Return [x, y] of the center of cell containing provided text 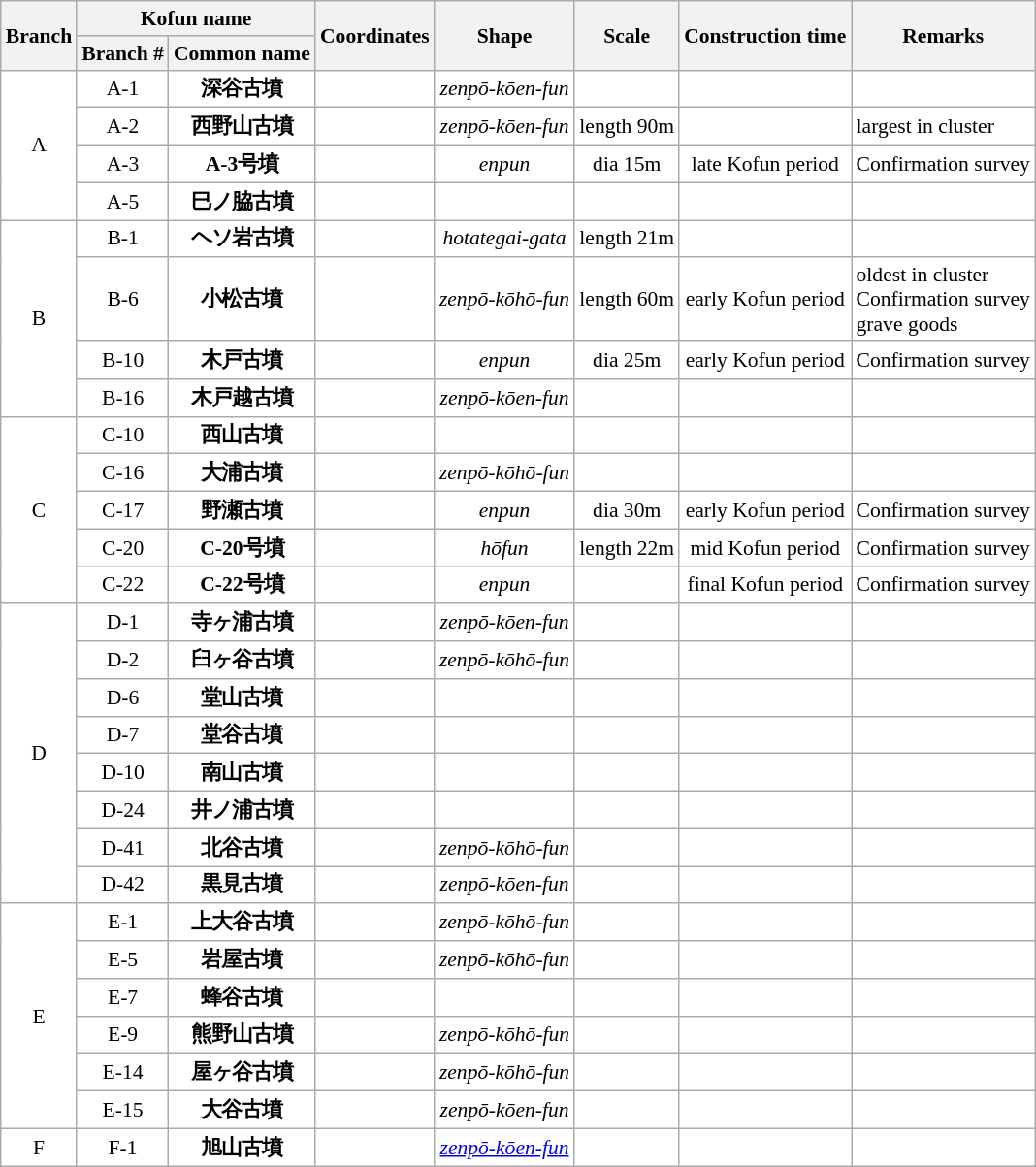
E-9 [122, 1034]
D-7 [122, 735]
Kofun name [196, 18]
dia 15m [627, 165]
黒見古墳 [243, 885]
大谷古墳 [243, 1110]
Coordinates [374, 35]
西山古墳 [243, 435]
Construction time [764, 35]
E-15 [122, 1110]
Branch [39, 35]
臼ヶ谷古墳 [243, 660]
熊野山古墳 [243, 1034]
蜂谷古墳 [243, 997]
final Kofun period [764, 586]
length 60m [627, 301]
D-10 [122, 772]
oldest in clusterConfirmation surveygrave goods [943, 301]
堂山古墳 [243, 698]
A-1 [122, 89]
岩屋古墳 [243, 960]
Branch # [122, 53]
late Kofun period [764, 165]
length 21m [627, 239]
C-22号墳 [243, 586]
Common name [243, 53]
E-14 [122, 1073]
Shape [504, 35]
A-5 [122, 202]
F [39, 1147]
北谷古墳 [243, 848]
dia 30m [627, 510]
E-7 [122, 997]
巳ノ脇古墳 [243, 202]
C-17 [122, 510]
D-41 [122, 848]
A-3 [122, 165]
E-1 [122, 924]
深谷古墳 [243, 89]
F-1 [122, 1147]
C-10 [122, 435]
A-2 [122, 126]
堂谷古墳 [243, 735]
B-10 [122, 361]
C-16 [122, 473]
hotategai-gata [504, 239]
D-1 [122, 623]
木戸越古墳 [243, 398]
西野山古墳 [243, 126]
寺ヶ浦古墳 [243, 623]
C-20号墳 [243, 547]
dia 25m [627, 361]
屋ヶ谷古墳 [243, 1073]
D-42 [122, 885]
B-1 [122, 239]
Scale [627, 35]
D-6 [122, 698]
大浦古墳 [243, 473]
ヘソ岩古墳 [243, 239]
D [39, 755]
E [39, 1017]
旭山古墳 [243, 1147]
B-6 [122, 301]
D-24 [122, 811]
D-2 [122, 660]
南山古墳 [243, 772]
野瀬古墳 [243, 510]
上大谷古墳 [243, 924]
A-3号墳 [243, 165]
C [39, 510]
小松古墳 [243, 301]
Remarks [943, 35]
C-20 [122, 547]
井ノ浦古墳 [243, 811]
largest in cluster [943, 126]
mid Kofun period [764, 547]
hōfun [504, 547]
length 90m [627, 126]
A [39, 145]
B [39, 318]
C-22 [122, 586]
木戸古墳 [243, 361]
length 22m [627, 547]
E-5 [122, 960]
B-16 [122, 398]
